For the text-containing cell, return its midpoint in (x, y) coordinate format. 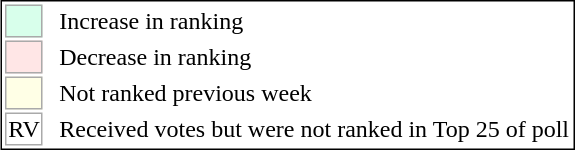
Decrease in ranking (314, 56)
RV (24, 128)
Not ranked previous week (314, 92)
Received votes but were not ranked in Top 25 of poll (314, 128)
Increase in ranking (314, 20)
